Determine the (X, Y) coordinate at the center of the cell enclosing the given text.  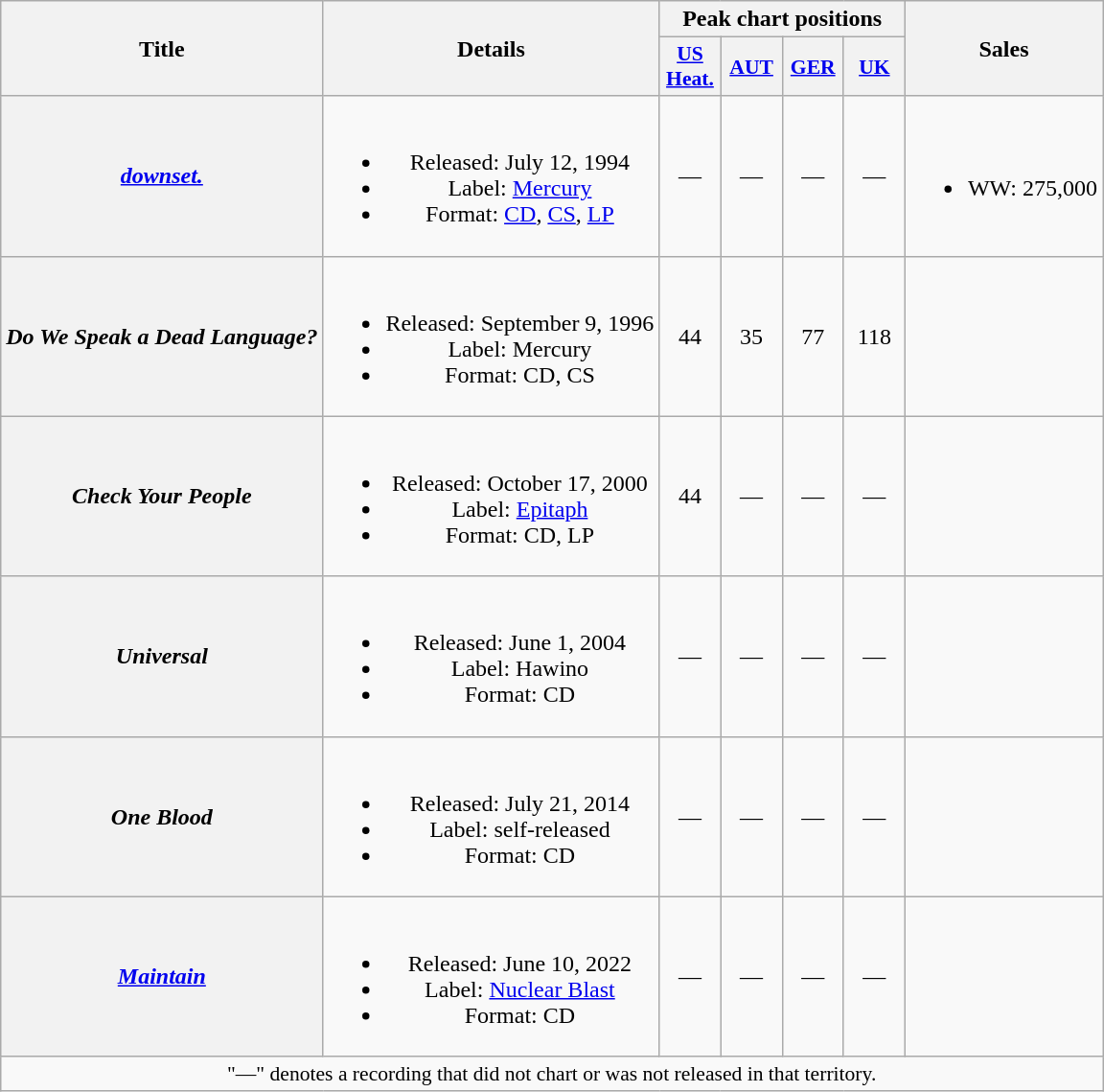
77 (813, 336)
Released: September 9, 1996Label: MercuryFormat: CD, CS (491, 336)
Released: June 10, 2022Label: Nuclear BlastFormat: CD (491, 976)
Check Your People (162, 497)
One Blood (162, 817)
UK (874, 67)
WW: 275,000 (1003, 176)
Released: July 12, 1994Label: MercuryFormat: CD, CS, LP (491, 176)
AUT (751, 67)
Do We Speak a Dead Language? (162, 336)
"—" denotes a recording that did not chart or was not released in that territory. (552, 1074)
118 (874, 336)
Released: October 17, 2000Label: EpitaphFormat: CD, LP (491, 497)
GER (813, 67)
Peak chart positions (782, 19)
Released: July 21, 2014Label: self-releasedFormat: CD (491, 817)
Sales (1003, 48)
Maintain (162, 976)
35 (751, 336)
Released: June 1, 2004Label: HawinoFormat: CD (491, 656)
USHeat. (690, 67)
Title (162, 48)
Details (491, 48)
Universal (162, 656)
downset. (162, 176)
